For the text-containing cell, return its midpoint in [x, y] coordinate format. 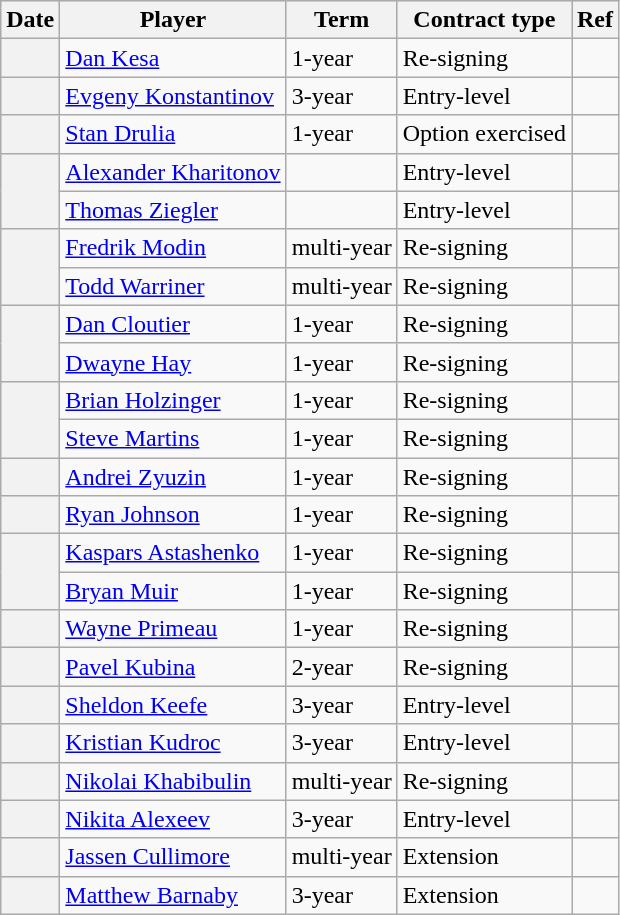
Player [173, 20]
Steve Martins [173, 438]
Alexander Kharitonov [173, 172]
Dan Cloutier [173, 324]
Dwayne Hay [173, 362]
Pavel Kubina [173, 667]
Wayne Primeau [173, 629]
Bryan Muir [173, 591]
Evgeny Konstantinov [173, 96]
Sheldon Keefe [173, 705]
Dan Kesa [173, 58]
2-year [342, 667]
Brian Holzinger [173, 400]
Matthew Barnaby [173, 895]
Contract type [484, 20]
Nikita Alexeev [173, 819]
Kaspars Astashenko [173, 553]
Ryan Johnson [173, 515]
Term [342, 20]
Date [30, 20]
Stan Drulia [173, 134]
Andrei Zyuzin [173, 477]
Ref [596, 20]
Thomas Ziegler [173, 210]
Option exercised [484, 134]
Jassen Cullimore [173, 857]
Kristian Kudroc [173, 743]
Nikolai Khabibulin [173, 781]
Fredrik Modin [173, 248]
Todd Warriner [173, 286]
